Determine the (X, Y) coordinate at the center of the cell enclosing the given text.  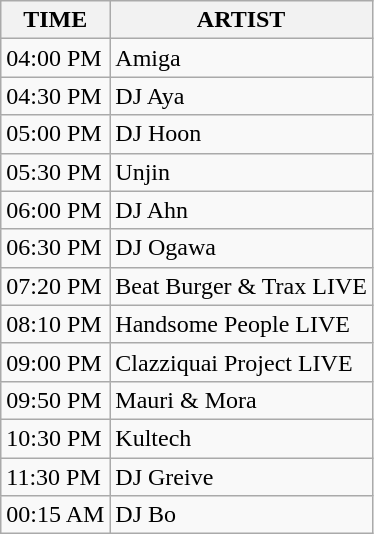
Unjin (242, 172)
07:20 PM (56, 286)
Mauri & Mora (242, 400)
Kultech (242, 438)
DJ Hoon (242, 134)
05:00 PM (56, 134)
Amiga (242, 58)
DJ Ahn (242, 210)
TIME (56, 20)
09:00 PM (56, 362)
Beat Burger & Trax LIVE (242, 286)
04:00 PM (56, 58)
05:30 PM (56, 172)
09:50 PM (56, 400)
00:15 AM (56, 515)
DJ Aya (242, 96)
Handsome People LIVE (242, 324)
10:30 PM (56, 438)
Clazziquai Project LIVE (242, 362)
ARTIST (242, 20)
DJ Greive (242, 477)
DJ Bo (242, 515)
06:30 PM (56, 248)
11:30 PM (56, 477)
DJ Ogawa (242, 248)
08:10 PM (56, 324)
04:30 PM (56, 96)
06:00 PM (56, 210)
